Capture the cell that displays the provided text and extract its [X, Y] central coordinate. 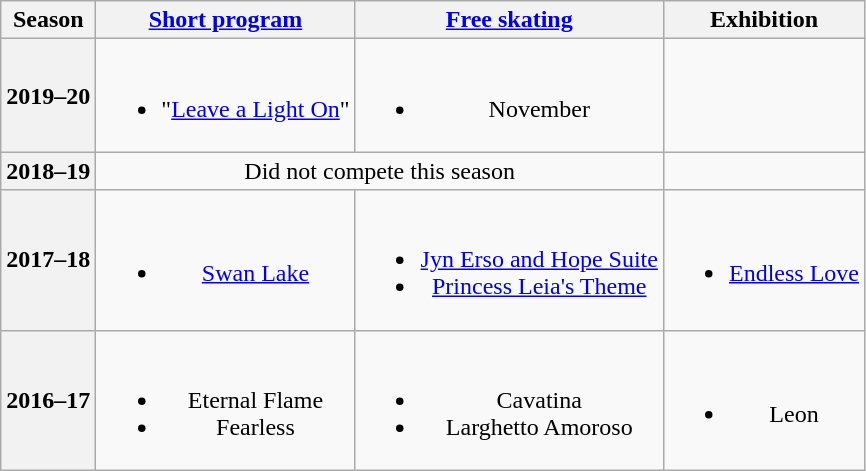
Eternal FlameFearless [226, 400]
Leon [764, 400]
2016–17 [48, 400]
2017–18 [48, 260]
Exhibition [764, 20]
2019–20 [48, 96]
2018–19 [48, 171]
Season [48, 20]
Did not compete this season [380, 171]
Short program [226, 20]
Swan Lake [226, 260]
CavatinaLarghetto Amoroso [509, 400]
Jyn Erso and Hope Suite Princess Leia's Theme [509, 260]
Free skating [509, 20]
November [509, 96]
Endless Love [764, 260]
"Leave a Light On" [226, 96]
